Search for the cell housing the specified text and yield its (x, y) center coordinate. 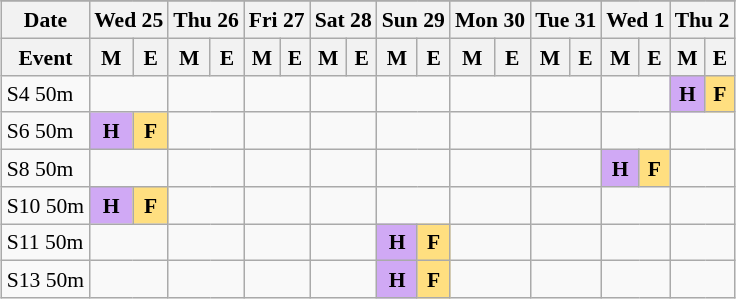
Wed 1 (635, 20)
S10 50m (46, 204)
S8 50m (46, 168)
S11 50m (46, 242)
Wed 25 (128, 20)
Sun 29 (414, 20)
Thu 26 (206, 20)
S4 50m (46, 94)
Thu 2 (702, 20)
Sat 28 (344, 20)
S6 50m (46, 130)
Tue 31 (566, 20)
S13 50m (46, 280)
Fri 27 (277, 20)
Event (46, 56)
Mon 30 (490, 20)
Date (46, 20)
